Scan for the cell matching the given text and deliver its (x, y) coordinate at center. 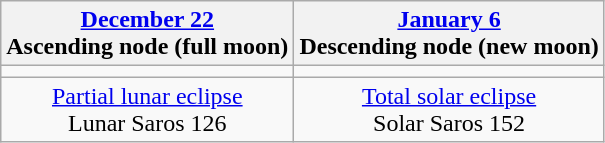
Total solar eclipseSolar Saros 152 (449, 110)
January 6Descending node (new moon) (449, 34)
Partial lunar eclipseLunar Saros 126 (148, 110)
December 22Ascending node (full moon) (148, 34)
